Detect which cell encompasses the target text, then output its [X, Y] center coordinate. 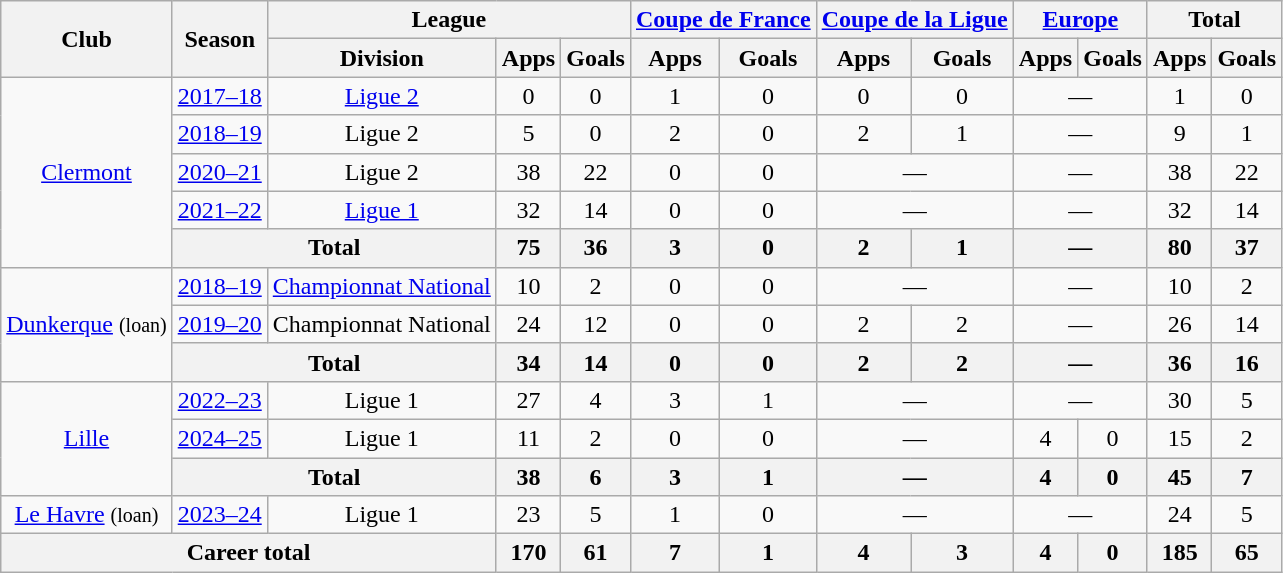
65 [1247, 553]
Coupe de France [723, 20]
2022–23 [220, 400]
15 [1179, 438]
61 [596, 553]
26 [1179, 324]
170 [528, 553]
45 [1179, 477]
34 [528, 362]
2023–24 [220, 515]
9 [1179, 134]
Division [382, 58]
12 [596, 324]
23 [528, 515]
30 [1179, 400]
2020–21 [220, 172]
75 [528, 248]
80 [1179, 248]
League [448, 20]
2021–22 [220, 210]
2024–25 [220, 438]
11 [528, 438]
37 [1247, 248]
2017–18 [220, 96]
16 [1247, 362]
6 [596, 477]
Dunkerque (loan) [86, 324]
Club [86, 39]
Europe [1080, 20]
Season [220, 39]
Coupe de la Ligue [914, 20]
185 [1179, 553]
Career total [249, 553]
Le Havre (loan) [86, 515]
Lille [86, 438]
Clermont [86, 172]
2019–20 [220, 324]
27 [528, 400]
